Search for the cell housing the specified text and yield its [X, Y] center coordinate. 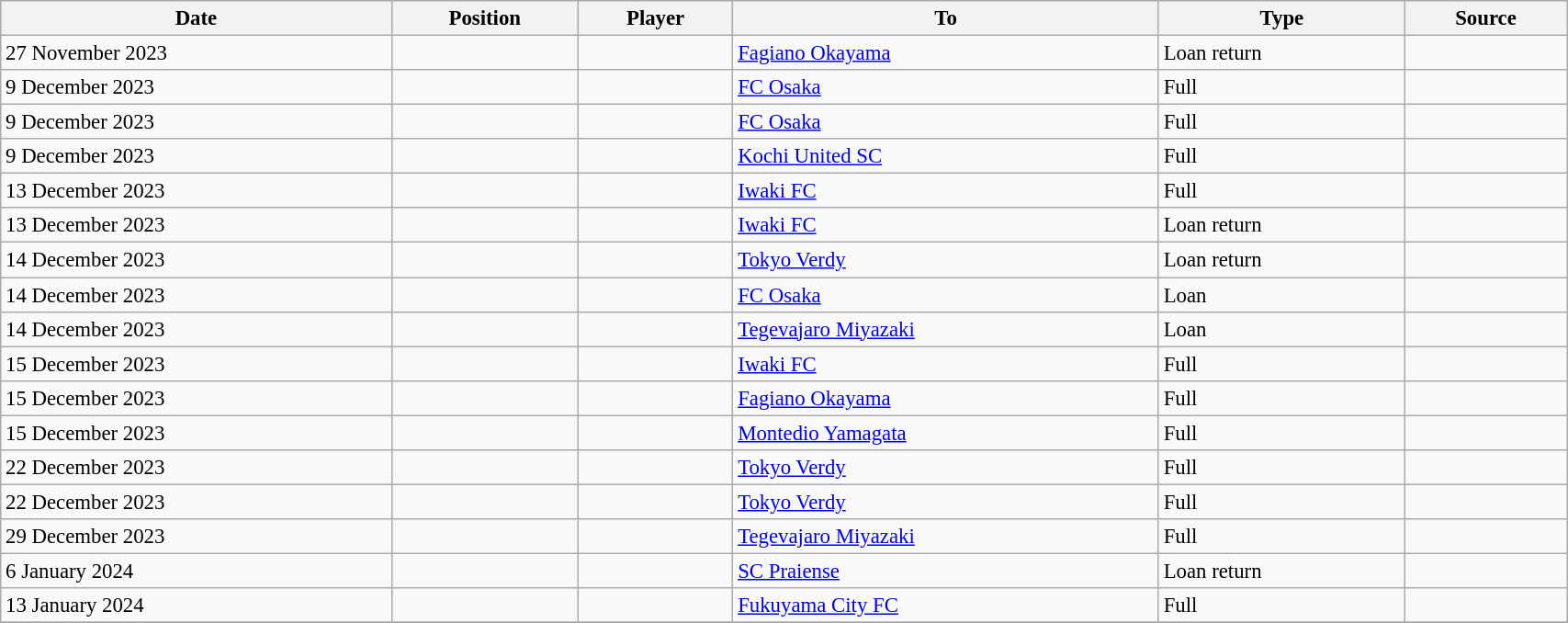
Player [655, 18]
Montedio Yamagata [946, 433]
6 January 2024 [197, 571]
Date [197, 18]
27 November 2023 [197, 53]
Source [1485, 18]
SC Praiense [946, 571]
29 December 2023 [197, 537]
To [946, 18]
13 January 2024 [197, 606]
Fukuyama City FC [946, 606]
Kochi United SC [946, 156]
Position [485, 18]
Type [1281, 18]
